From the cell containing the given text, extract its center point as (X, Y) coordinate. 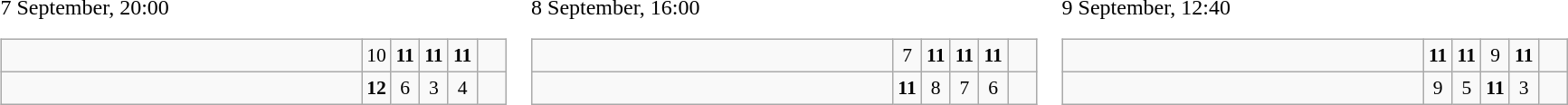
8 (936, 88)
12 (376, 88)
5 (1467, 88)
10 (376, 56)
4 (462, 88)
